Provide the (x, y) coordinate of the cell's center where the given text is located.  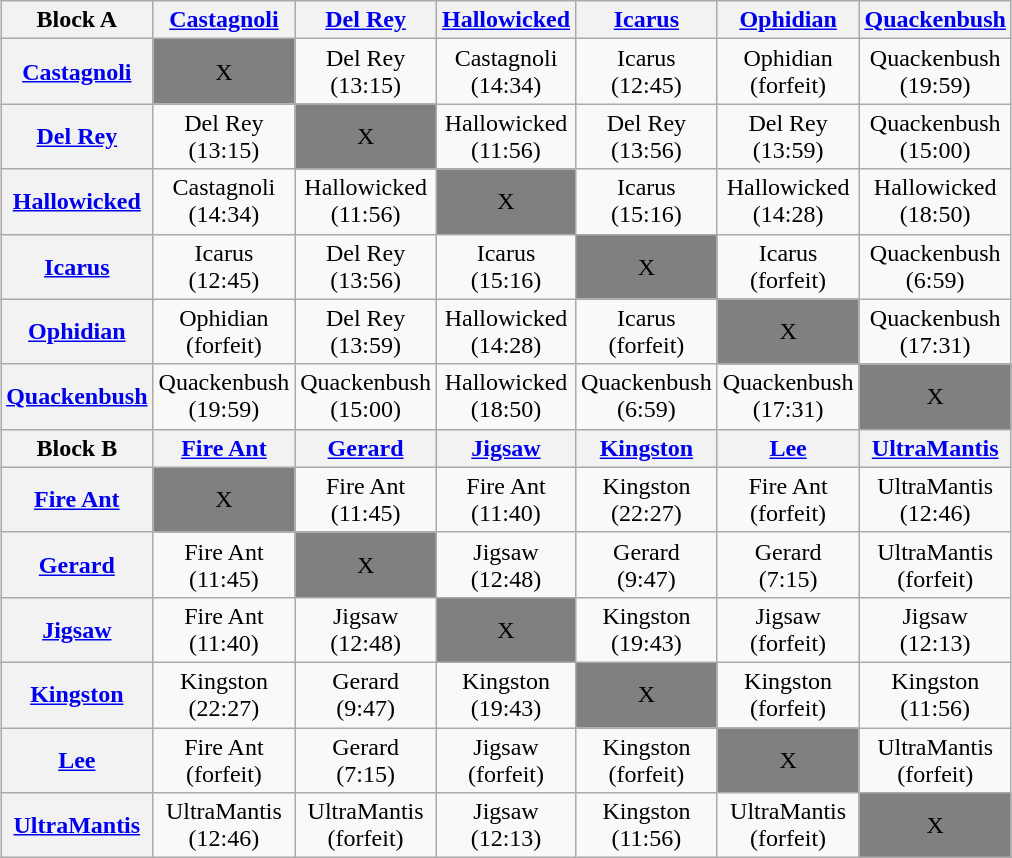
Block B (77, 448)
Block A (77, 20)
